Locate the cell with the specified text and output its (x, y) center coordinate. 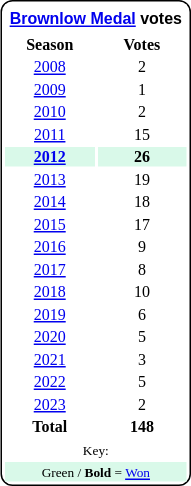
2020 (50, 337)
Season (50, 44)
2023 (50, 404)
15 (142, 134)
2022 (50, 382)
2017 (50, 270)
2008 (50, 67)
1 (142, 90)
2016 (50, 247)
Key: (96, 450)
9 (142, 247)
17 (142, 224)
10 (142, 292)
Votes (142, 44)
2009 (50, 90)
2013 (50, 180)
26 (142, 157)
Brownlow Medal votes (96, 18)
19 (142, 180)
2012 (50, 157)
2014 (50, 202)
2015 (50, 224)
6 (142, 314)
Total (50, 427)
Green / Bold = Won (96, 472)
2021 (50, 360)
2018 (50, 292)
2019 (50, 314)
2011 (50, 134)
18 (142, 202)
148 (142, 427)
2010 (50, 112)
3 (142, 360)
8 (142, 270)
